Extract the [x, y] coordinate from the center of the cell holding the provided text.  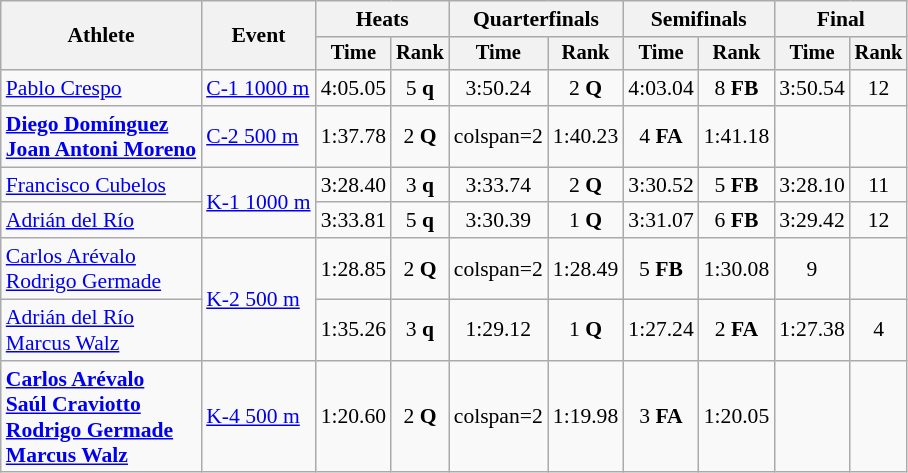
3:31.07 [660, 221]
11 [879, 185]
K-1 1000 m [258, 202]
Quarterfinals [536, 19]
Carlos ArévaloSaúl CraviottoRodrigo GermadeMarcus Walz [101, 417]
3:28.10 [812, 185]
3:50.24 [498, 88]
1:41.18 [736, 136]
1:29.12 [498, 330]
3:30.39 [498, 221]
3:33.81 [354, 221]
Heats [382, 19]
4:03.04 [660, 88]
1:20.60 [354, 417]
Final [840, 19]
4 FA [660, 136]
Francisco Cubelos [101, 185]
C-1 1000 m [258, 88]
3:30.52 [660, 185]
1:37.78 [354, 136]
Athlete [101, 36]
3:33.74 [498, 185]
Carlos ArévaloRodrigo Germade [101, 268]
3:28.40 [354, 185]
1:19.98 [586, 417]
K-2 500 m [258, 299]
Pablo Crespo [101, 88]
1:27.24 [660, 330]
K-4 500 m [258, 417]
1:20.05 [736, 417]
1:27.38 [812, 330]
1:40.23 [586, 136]
C-2 500 m [258, 136]
3:29.42 [812, 221]
4:05.05 [354, 88]
3 FA [660, 417]
Diego DomínguezJoan Antoni Moreno [101, 136]
Adrián del RíoMarcus Walz [101, 330]
9 [812, 268]
Event [258, 36]
1:30.08 [736, 268]
Semifinals [698, 19]
3:50.54 [812, 88]
6 FB [736, 221]
2 FA [736, 330]
8 FB [736, 88]
1:35.26 [354, 330]
4 [879, 330]
1:28.85 [354, 268]
1:28.49 [586, 268]
Adrián del Río [101, 221]
